Extract the (x, y) coordinate from the center of the cell holding the provided text.  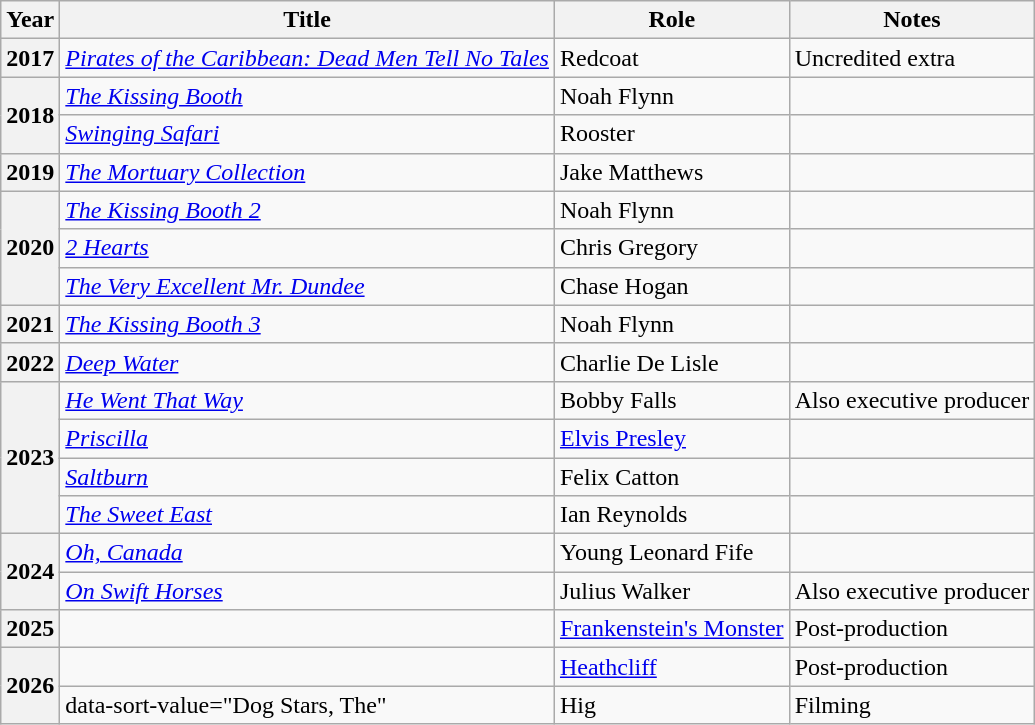
Pirates of the Caribbean: Dead Men Tell No Tales (308, 58)
Chase Hogan (672, 286)
Bobby Falls (672, 400)
Role (672, 20)
Elvis Presley (672, 438)
The Very Excellent Mr. Dundee (308, 286)
Uncredited extra (912, 58)
Deep Water (308, 362)
Julius Walker (672, 591)
2026 (30, 686)
2024 (30, 572)
Title (308, 20)
2019 (30, 172)
Redcoat (672, 58)
Hig (672, 705)
Swinging Safari (308, 134)
Chris Gregory (672, 248)
Charlie De Lisle (672, 362)
Filming (912, 705)
Frankenstein's Monster (672, 629)
data-sort-value="Dog Stars, The" (308, 705)
Jake Matthews (672, 172)
Priscilla (308, 438)
The Kissing Booth 2 (308, 210)
Young Leonard Fife (672, 553)
Year (30, 20)
The Kissing Booth (308, 96)
Notes (912, 20)
2018 (30, 115)
The Sweet East (308, 515)
2017 (30, 58)
2022 (30, 362)
On Swift Horses (308, 591)
Heathcliff (672, 667)
The Mortuary Collection (308, 172)
He Went That Way (308, 400)
2 Hearts (308, 248)
Saltburn (308, 477)
2021 (30, 324)
2020 (30, 248)
Rooster (672, 134)
2023 (30, 457)
The Kissing Booth 3 (308, 324)
2025 (30, 629)
Felix Catton (672, 477)
Oh, Canada (308, 553)
Ian Reynolds (672, 515)
